Return [X, Y] of the center of cell containing provided text 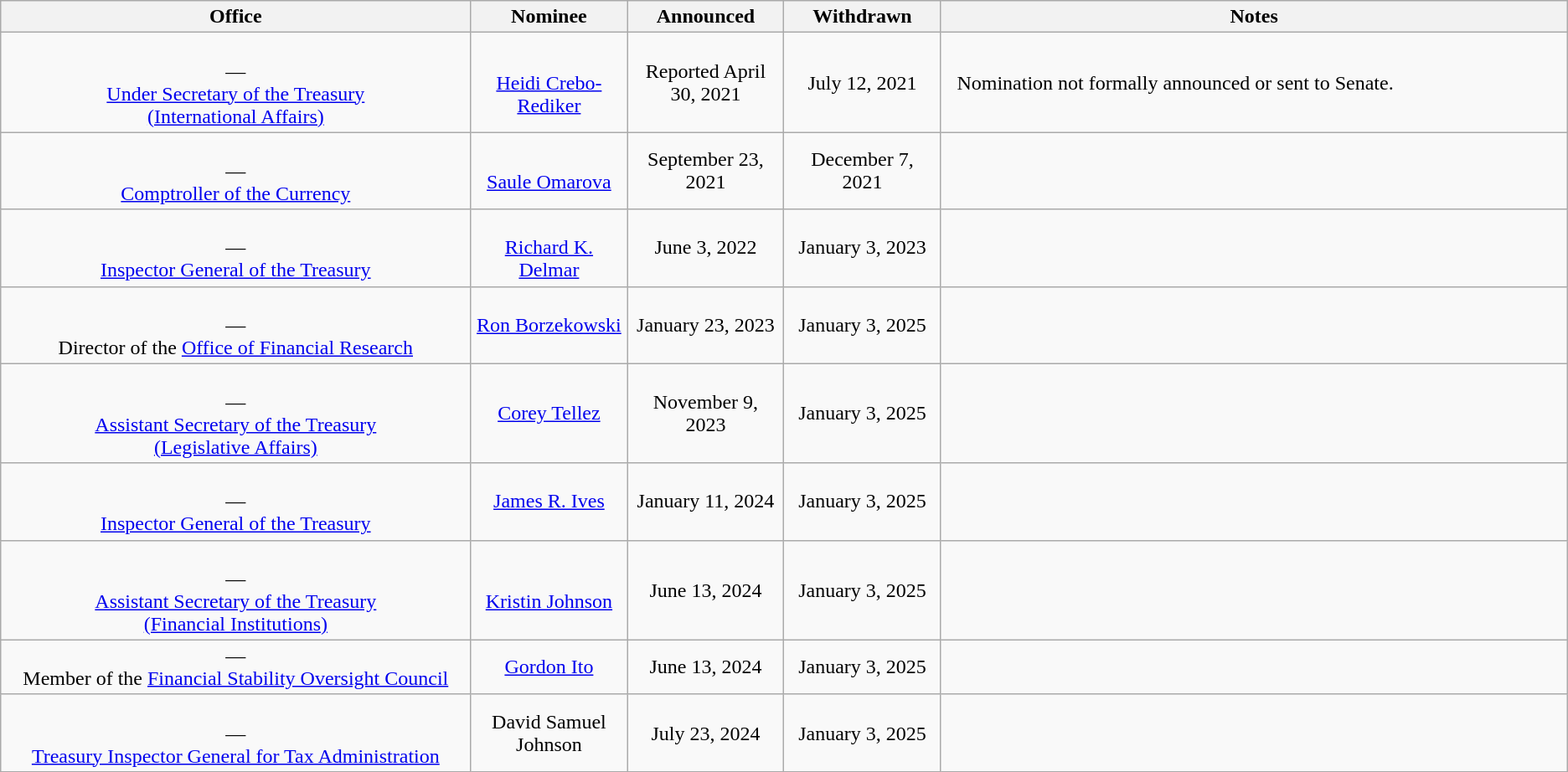
—Under Secretary of the Treasury(International Affairs) [236, 82]
December 7, 2021 [863, 171]
Office [236, 17]
Ron Borzekowski [549, 325]
November 9, 2023 [705, 414]
Richard K. Delmar [549, 248]
—Assistant Secretary of the Treasury(Financial Institutions) [236, 589]
Kristin Johnson [549, 589]
Withdrawn [863, 17]
September 23, 2021 [705, 171]
James R. Ives [549, 502]
—Comptroller of the Currency [236, 171]
January 23, 2023 [705, 325]
—Director of the Office of Financial Research [236, 325]
July 23, 2024 [705, 733]
—Treasury Inspector General for Tax Administration [236, 733]
Nominee [549, 17]
Saule Omarova [549, 171]
January 3, 2023 [863, 248]
Gordon Ito [549, 666]
David Samuel Johnson [549, 733]
Nomination not formally announced or sent to Senate. [1254, 82]
Announced [705, 17]
July 12, 2021 [863, 82]
Corey Tellez [549, 414]
—Member of the Financial Stability Oversight Council [236, 666]
June 3, 2022 [705, 248]
January 11, 2024 [705, 502]
Notes [1254, 17]
Reported April 30, 2021 [705, 82]
—Assistant Secretary of the Treasury(Legislative Affairs) [236, 414]
Heidi Crebo-Rediker [549, 82]
